Find where the given text appears and provide that cell's center as (X, Y) coordinate. 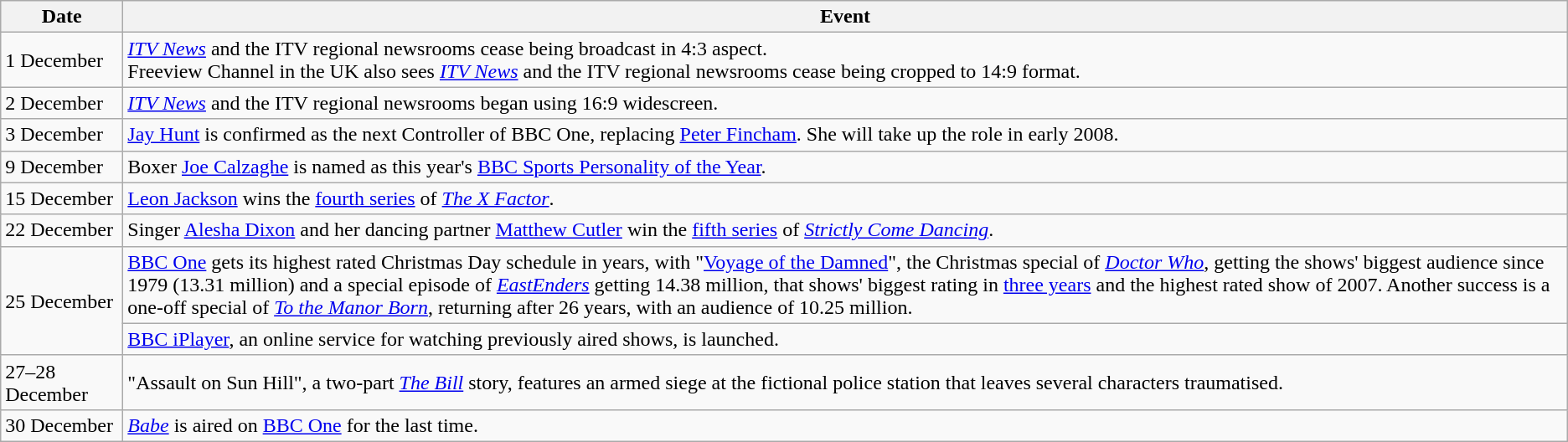
30 December (62, 425)
1 December (62, 60)
BBC iPlayer, an online service for watching previously aired shows, is launched. (845, 339)
22 December (62, 230)
Leon Jackson wins the fourth series of The X Factor. (845, 198)
Singer Alesha Dixon and her dancing partner Matthew Cutler win the fifth series of Strictly Come Dancing. (845, 230)
Babe is aired on BBC One for the last time. (845, 425)
2 December (62, 103)
"Assault on Sun Hill", a two-part The Bill story, features an armed siege at the fictional police station that leaves several characters traumatised. (845, 382)
Date (62, 17)
9 December (62, 167)
ITV News and the ITV regional newsrooms began using 16:9 widescreen. (845, 103)
27–28 December (62, 382)
25 December (62, 301)
Jay Hunt is confirmed as the next Controller of BBC One, replacing Peter Fincham. She will take up the role in early 2008. (845, 135)
3 December (62, 135)
Boxer Joe Calzaghe is named as this year's BBC Sports Personality of the Year. (845, 167)
Event (845, 17)
15 December (62, 198)
